Return the [x, y] coordinate for the center point of the cell that contains the specified text.  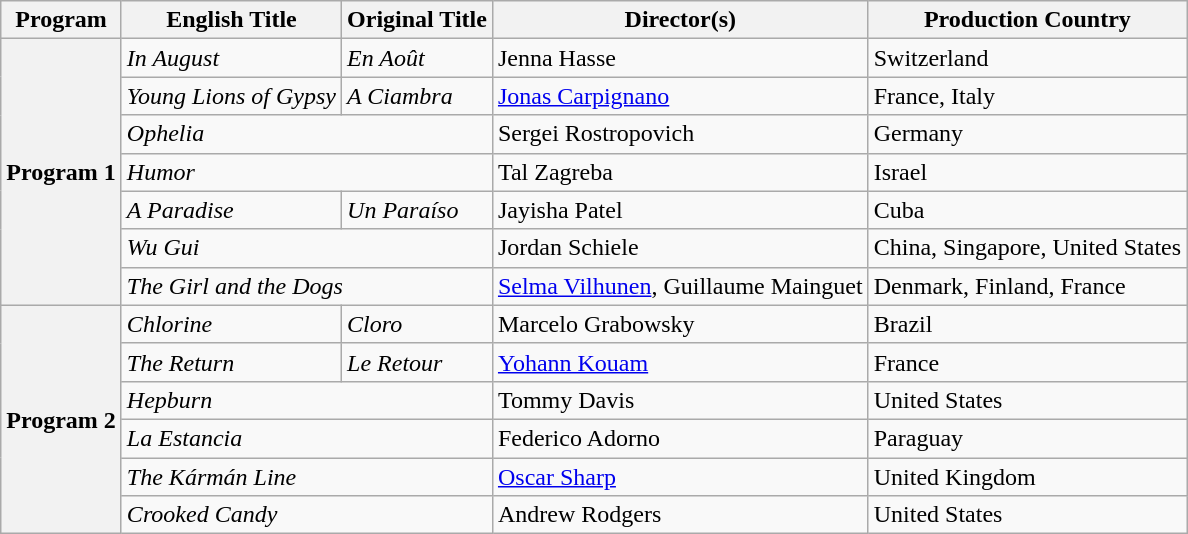
Production Country [1027, 20]
Program 2 [62, 419]
Un Paraíso [418, 210]
Brazil [1027, 324]
Humor [306, 172]
Marcelo Grabowsky [680, 324]
Cloro [418, 324]
Hepburn [306, 400]
Director(s) [680, 20]
Program [62, 20]
Young Lions of Gypsy [231, 96]
A Ciambra [418, 96]
La Estancia [306, 438]
Israel [1027, 172]
Germany [1027, 134]
Denmark, Finland, France [1027, 286]
Selma Vilhunen, Guillaume Mainguet [680, 286]
Original Title [418, 20]
Switzerland [1027, 58]
Program 1 [62, 172]
Chlorine [231, 324]
The Return [231, 362]
Sergei Rostropovich [680, 134]
English Title [231, 20]
United Kingdom [1027, 477]
France, Italy [1027, 96]
A Paradise [231, 210]
In August [231, 58]
En Août [418, 58]
France [1027, 362]
Federico Adorno [680, 438]
China, Singapore, United States [1027, 248]
Jayisha Patel [680, 210]
The Kármán Line [306, 477]
Jonas Carpignano [680, 96]
Tommy Davis [680, 400]
Paraguay [1027, 438]
Oscar Sharp [680, 477]
Jenna Hasse [680, 58]
Andrew Rodgers [680, 515]
Yohann Kouam [680, 362]
Crooked Candy [306, 515]
The Girl and the Dogs [306, 286]
Ophelia [306, 134]
Cuba [1027, 210]
Le Retour [418, 362]
Jordan Schiele [680, 248]
Wu Gui [306, 248]
Tal Zagreba [680, 172]
